Detect which cell encompasses the target text, then output its (x, y) center coordinate. 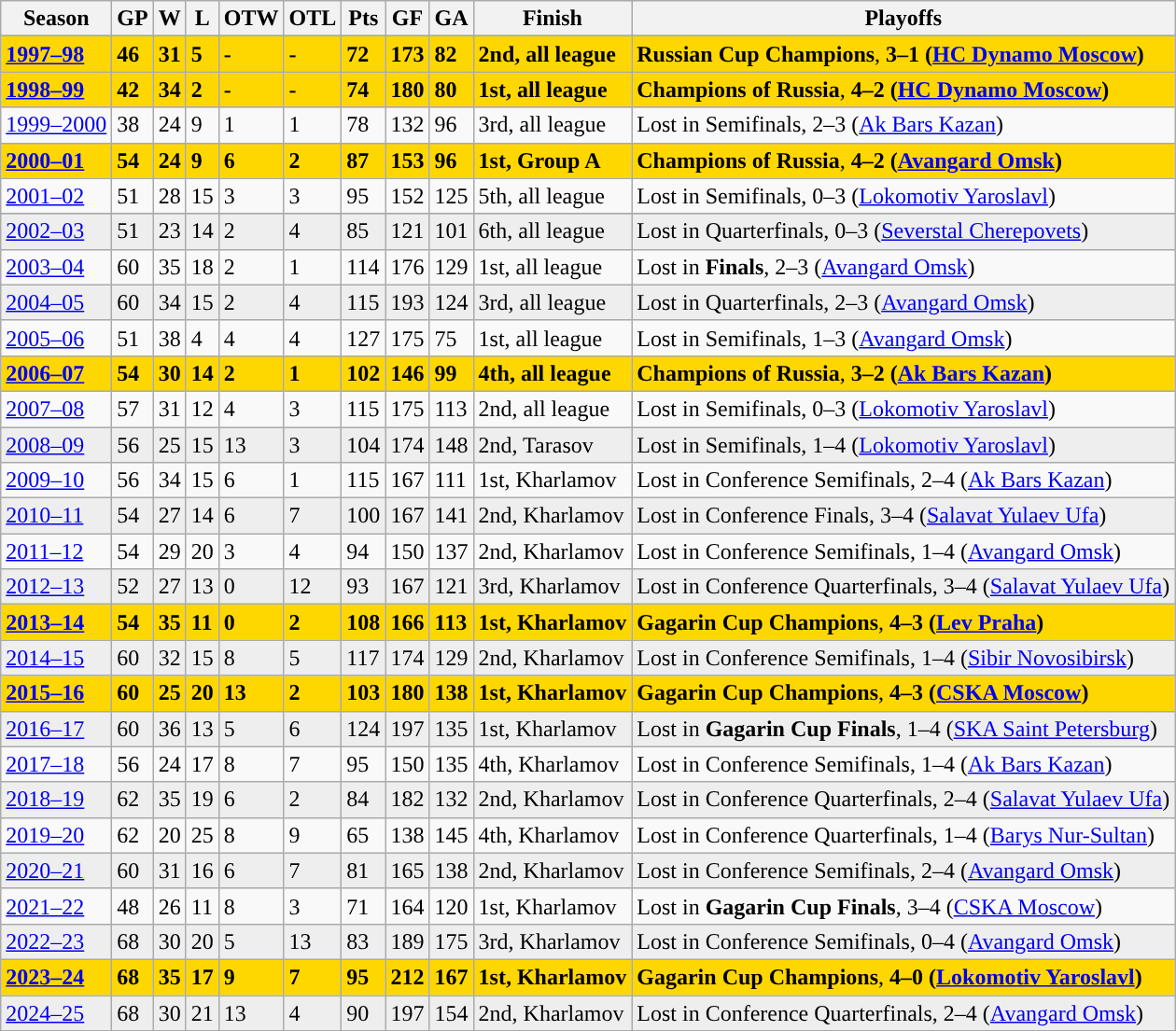
Lost in Quarterfinals, 0–3 (Severstal Cherepovets) (903, 231)
99 (452, 373)
48 (133, 906)
2005–06 (56, 338)
5th, all league (553, 196)
32 (170, 658)
Lost in Conference Semifinals, 1–4 (Avangard Omsk) (903, 551)
Lost in Conference Quarterfinals, 2–4 (Avangard Omsk) (903, 1012)
145 (452, 835)
166 (407, 622)
GA (452, 19)
2013–14 (56, 622)
104 (364, 445)
Russian Cup Champions, 3–1 (HC Dynamo Moscow) (903, 54)
21 (202, 1012)
57 (133, 409)
Gagarin Cup Champions, 4–3 (CSKA Moscow) (903, 693)
Lost in Conference Semifinals, 1–4 (Sibir Novosibirsk) (903, 658)
137 (452, 551)
Lost in Quarterfinals, 2–3 (Avangard Omsk) (903, 302)
1997–98 (56, 54)
2022–23 (56, 941)
2012–13 (56, 587)
2017–18 (56, 764)
28 (170, 196)
42 (133, 90)
173 (407, 54)
127 (364, 338)
2019–20 (56, 835)
19 (202, 800)
176 (407, 267)
GP (133, 19)
2015–16 (56, 693)
23 (170, 231)
Lost in Conference Semifinals, 1–4 (Ak Bars Kazan) (903, 764)
OTL (313, 19)
2006–07 (56, 373)
2018–19 (56, 800)
26 (170, 906)
165 (407, 871)
Lost in Finals, 2–3 (Avangard Omsk) (903, 267)
153 (407, 160)
Playoffs (903, 19)
74 (364, 90)
Champions of Russia, 3–2 (Ak Bars Kazan) (903, 373)
71 (364, 906)
2010–11 (56, 516)
114 (364, 267)
85 (364, 231)
2021–22 (56, 906)
80 (452, 90)
W (170, 19)
36 (170, 729)
65 (364, 835)
87 (364, 160)
1999–2000 (56, 125)
111 (452, 481)
103 (364, 693)
82 (452, 54)
146 (407, 373)
2003–04 (56, 267)
2002–03 (56, 231)
83 (364, 941)
Gagarin Cup Champions, 4–3 (Lev Praha) (903, 622)
OTW (251, 19)
Lost in Conference Finals, 3–4 (Salavat Yulaev Ufa) (903, 516)
GF (407, 19)
2008–09 (56, 445)
2020–21 (56, 871)
212 (407, 977)
Champions of Russia, 4–2 (HC Dynamo Moscow) (903, 90)
2011–12 (56, 551)
102 (364, 373)
Lost in Gagarin Cup Finals, 1–4 (SKA Saint Petersburg) (903, 729)
Champions of Russia, 4–2 (Avangard Omsk) (903, 160)
141 (452, 516)
52 (133, 587)
Lost in Semifinals, 1–3 (Avangard Omsk) (903, 338)
2007–08 (56, 409)
2001–02 (56, 196)
29 (170, 551)
154 (452, 1012)
2016–17 (56, 729)
90 (364, 1012)
81 (364, 871)
189 (407, 941)
Gagarin Cup Champions, 4–0 (Lokomotiv Yaroslavl) (903, 977)
L (202, 19)
2023–24 (56, 977)
2024–25 (56, 1012)
Lost in Semifinals, 1–4 (Lokomotiv Yaroslavl) (903, 445)
1st, Group A (553, 160)
Lost in Conference Semifinals, 2–4 (Avangard Omsk) (903, 871)
Lost in Conference Quarterfinals, 1–4 (Barys Nur-Sultan) (903, 835)
117 (364, 658)
Lost in Semifinals, 2–3 (Ak Bars Kazan) (903, 125)
16 (202, 871)
Pts (364, 19)
72 (364, 54)
93 (364, 587)
78 (364, 125)
Lost in Conference Quarterfinals, 3–4 (Salavat Yulaev Ufa) (903, 587)
125 (452, 196)
46 (133, 54)
2009–10 (56, 481)
6th, all league (553, 231)
182 (407, 800)
164 (407, 906)
4th, all league (553, 373)
2000–01 (56, 160)
18 (202, 267)
193 (407, 302)
100 (364, 516)
Lost in Conference Quarterfinals, 2–4 (Salavat Yulaev Ufa) (903, 800)
2014–15 (56, 658)
94 (364, 551)
2004–05 (56, 302)
75 (452, 338)
1998–99 (56, 90)
Lost in Conference Semifinals, 2–4 (Ak Bars Kazan) (903, 481)
120 (452, 906)
101 (452, 231)
2nd, Tarasov (553, 445)
Season (56, 19)
Lost in Gagarin Cup Finals, 3–4 (CSKA Moscow) (903, 906)
Finish (553, 19)
148 (452, 445)
Lost in Conference Semifinals, 0–4 (Avangard Omsk) (903, 941)
152 (407, 196)
108 (364, 622)
84 (364, 800)
